Determine the [X, Y] coordinate at the center of the cell enclosing the given text.  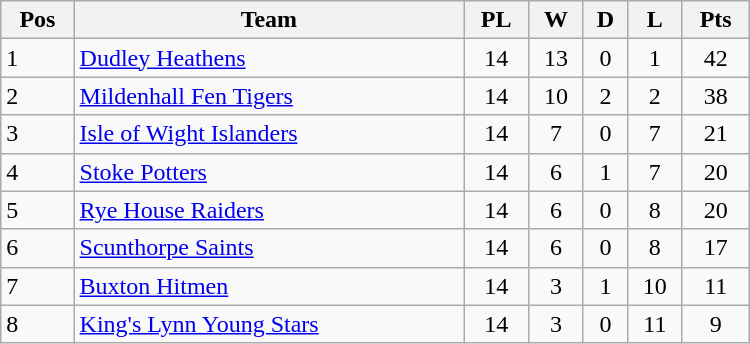
Team [269, 20]
L [656, 20]
4 [38, 172]
42 [716, 58]
Isle of Wight Islanders [269, 134]
38 [716, 96]
Dudley Heathens [269, 58]
Rye House Raiders [269, 210]
W [556, 20]
9 [716, 324]
Pos [38, 20]
21 [716, 134]
Pts [716, 20]
Stoke Potters [269, 172]
Buxton Hitmen [269, 286]
5 [38, 210]
Mildenhall Fen Tigers [269, 96]
King's Lynn Young Stars [269, 324]
17 [716, 248]
13 [556, 58]
Scunthorpe Saints [269, 248]
D [605, 20]
PL [496, 20]
